Output the [X, Y] coordinate of the center of the cell containing the given text.  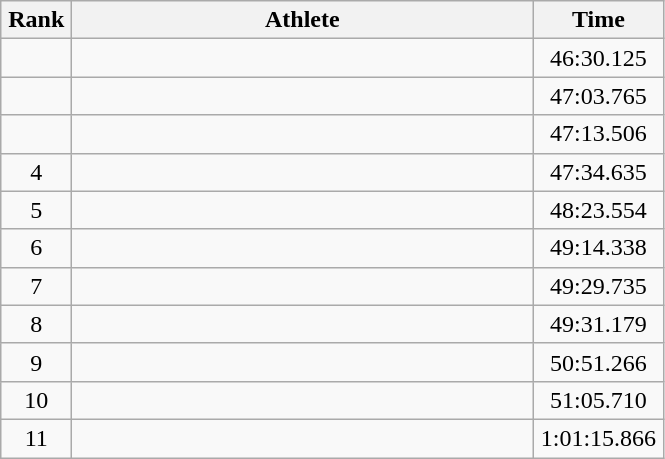
50:51.266 [598, 362]
7 [36, 286]
Athlete [302, 20]
9 [36, 362]
46:30.125 [598, 58]
5 [36, 210]
47:34.635 [598, 172]
51:05.710 [598, 400]
10 [36, 400]
49:14.338 [598, 248]
Time [598, 20]
6 [36, 248]
Rank [36, 20]
49:31.179 [598, 324]
47:03.765 [598, 96]
11 [36, 438]
4 [36, 172]
8 [36, 324]
48:23.554 [598, 210]
47:13.506 [598, 134]
49:29.735 [598, 286]
1:01:15.866 [598, 438]
